Capture the cell that displays the provided text and extract its (X, Y) central coordinate. 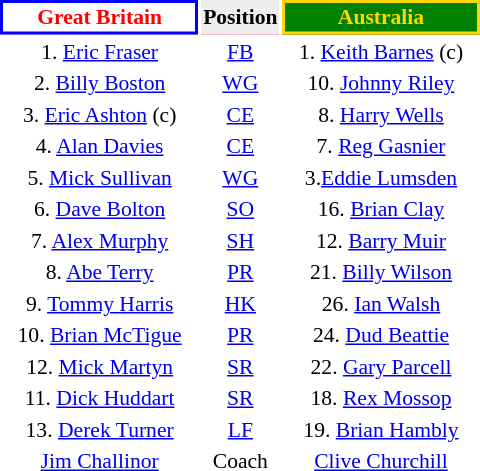
SO (240, 209)
19. Brian Hambly (381, 430)
3. Eric Ashton (c) (100, 114)
12. Mick Martyn (100, 366)
12. Barry Muir (381, 240)
16. Brian Clay (381, 209)
10. Johnny Riley (381, 83)
3.Eddie Lumsden (381, 178)
18. Rex Mossop (381, 398)
4. Alan Davies (100, 146)
Position (240, 17)
7. Reg Gasnier (381, 146)
Great Britain (100, 17)
1. Eric Fraser (100, 52)
Australia (381, 17)
6. Dave Bolton (100, 209)
8. Abe Terry (100, 272)
13. Derek Turner (100, 430)
10. Brian McTigue (100, 335)
1. Keith Barnes (c) (381, 52)
21. Billy Wilson (381, 272)
7. Alex Murphy (100, 240)
HK (240, 304)
9. Tommy Harris (100, 304)
24. Dud Beattie (381, 335)
2. Billy Boston (100, 83)
8. Harry Wells (381, 114)
22. Gary Parcell (381, 366)
FB (240, 52)
5. Mick Sullivan (100, 178)
SH (240, 240)
11. Dick Huddart (100, 398)
26. Ian Walsh (381, 304)
LF (240, 430)
